For the text-containing cell, return its midpoint in [X, Y] coordinate format. 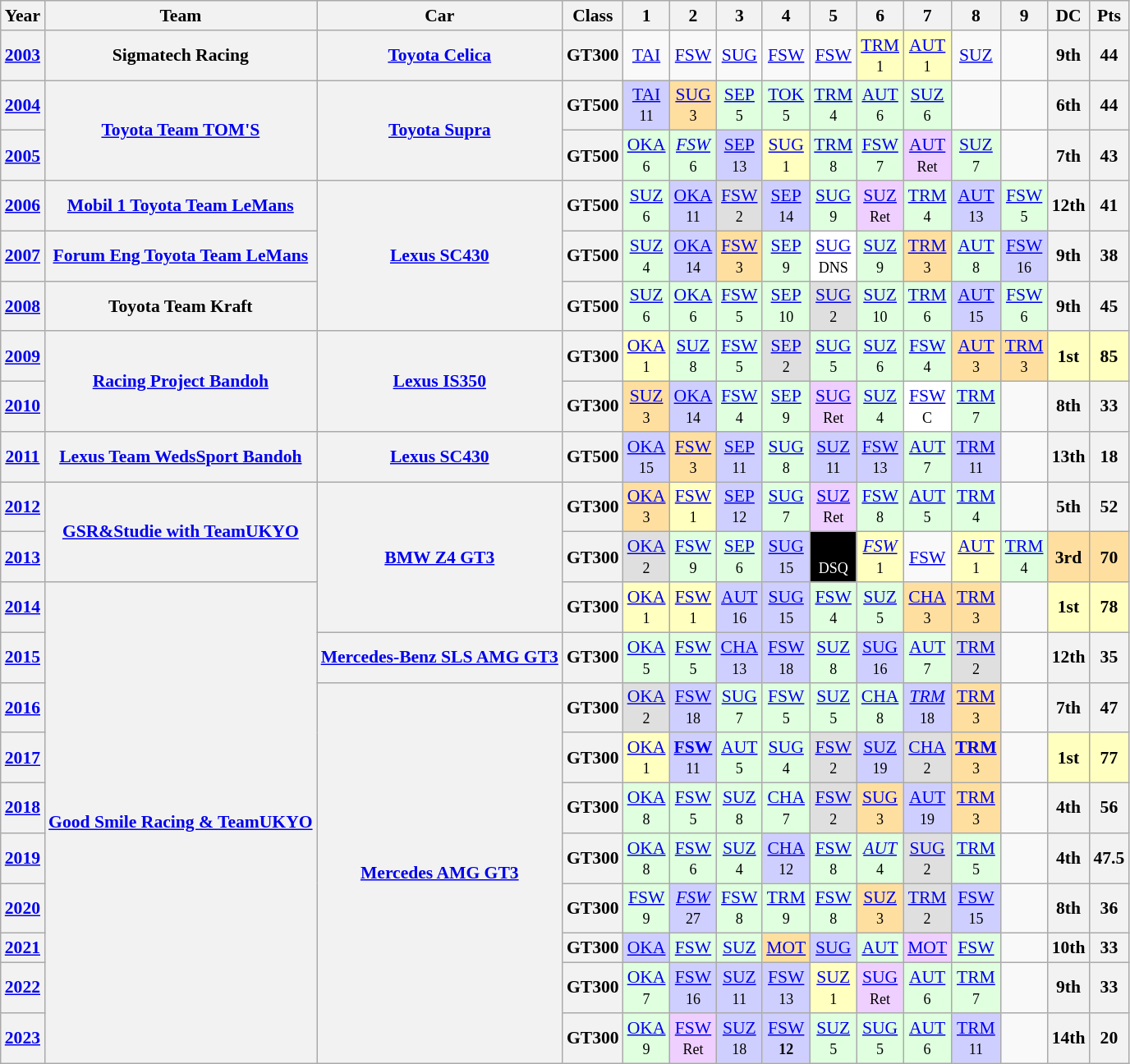
Year [23, 16]
AUT8 [976, 256]
2006 [23, 205]
78 [1109, 608]
14th [1069, 1038]
6th [1069, 105]
3 [739, 16]
20 [1109, 1038]
8 [976, 16]
CHA3 [927, 608]
56 [1109, 808]
SEP12 [739, 507]
SUZ9 [880, 256]
Toyota Team Kraft [181, 305]
GSR&Studie with TeamUKYO [181, 532]
TRM9 [786, 908]
2018 [23, 808]
13th [1069, 456]
TRM18 [927, 708]
BMW Z4 GT3 [440, 557]
2009 [23, 356]
SEP2 [786, 356]
AUT3 [976, 356]
SUG16 [880, 657]
Lexus Team WedsSport Bandoh [181, 456]
AUTRet [927, 156]
FSW12 [786, 1038]
SUZ19 [880, 759]
52 [1109, 507]
SEP10 [786, 305]
Good Smile Racing & TeamUKYO [181, 823]
2011 [23, 456]
7 [927, 16]
SUGDNS [833, 256]
TRM5 [976, 859]
2004 [23, 105]
70 [1109, 557]
SUG1 [786, 156]
SUZ1 [833, 988]
SUG9 [833, 205]
2014 [23, 608]
6 [880, 16]
38 [1109, 256]
DC [1069, 16]
AUT16 [739, 608]
43 [1109, 156]
Toyota Supra [440, 131]
2023 [23, 1038]
Toyota Team TOM'S [181, 131]
OKA3 [647, 507]
Class [593, 16]
41 [1109, 205]
AUT13 [976, 205]
18 [1109, 456]
FSW11 [693, 759]
Racing Project Bandoh [181, 382]
TRM1 [880, 56]
2012 [23, 507]
9 [1025, 16]
2007 [23, 256]
Car [440, 16]
77 [1109, 759]
TAI11 [647, 105]
OKA [647, 948]
2020 [23, 908]
2019 [23, 859]
2021 [23, 948]
CHA2 [927, 759]
CHA12 [786, 859]
DSQ [833, 557]
2003 [23, 56]
Mobil 1 Toyota Team LeMans [181, 205]
FSW7 [880, 156]
SEP11 [739, 456]
TAI [647, 56]
5th [1069, 507]
47.5 [1109, 859]
2010 [23, 407]
3rd [1069, 557]
Forum Eng Toyota Team LeMans [181, 256]
SUZ10 [880, 305]
TRM8 [833, 156]
Toyota Celica [440, 56]
35 [1109, 657]
36 [1109, 908]
OKA11 [693, 205]
2008 [23, 305]
FSWRet [693, 1038]
CHA8 [880, 708]
Mercedes-Benz SLS AMG GT3 [440, 657]
2016 [23, 708]
OKA15 [647, 456]
4 [786, 16]
10th [1069, 948]
SUG4 [786, 759]
AUT4 [880, 859]
Lexus IS350 [440, 382]
SUG8 [786, 456]
SEP14 [786, 205]
Team [181, 16]
OKA9 [647, 1038]
Pts [1109, 16]
CHA7 [786, 808]
47 [1109, 708]
OKA5 [647, 657]
FSW27 [693, 908]
TRM6 [927, 305]
2 [693, 16]
SUZ18 [739, 1038]
85 [1109, 356]
Mercedes AMG GT3 [440, 873]
2017 [23, 759]
TOK5 [786, 105]
SEP13 [739, 156]
FSWC [927, 407]
2013 [23, 557]
AUT15 [976, 305]
OKA7 [647, 988]
1 [647, 16]
Sigmatech Racing [181, 56]
45 [1109, 305]
AUT19 [927, 808]
5 [833, 16]
FSW15 [976, 908]
2015 [23, 657]
SEP5 [739, 105]
AUT [880, 948]
SEP6 [739, 557]
2022 [23, 988]
SUZ7 [976, 156]
2005 [23, 156]
CHA13 [739, 657]
